Find where the given text appears and provide that cell's center as [x, y] coordinate. 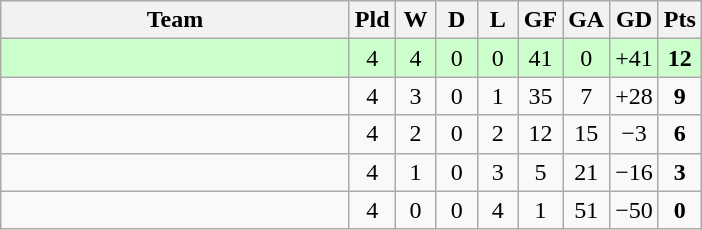
+41 [634, 58]
−50 [634, 210]
W [416, 20]
L [498, 20]
Team [176, 20]
5 [540, 172]
6 [680, 134]
−3 [634, 134]
Pts [680, 20]
7 [586, 96]
GA [586, 20]
+28 [634, 96]
GF [540, 20]
−16 [634, 172]
D [456, 20]
21 [586, 172]
35 [540, 96]
51 [586, 210]
41 [540, 58]
GD [634, 20]
15 [586, 134]
9 [680, 96]
Pld [372, 20]
